Determine the [x, y] coordinate at the center of the cell enclosing the given text.  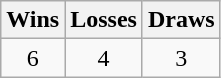
Draws [181, 20]
Wins [33, 20]
Losses [104, 20]
3 [181, 58]
6 [33, 58]
4 [104, 58]
